Detect which cell encompasses the target text, then output its [x, y] center coordinate. 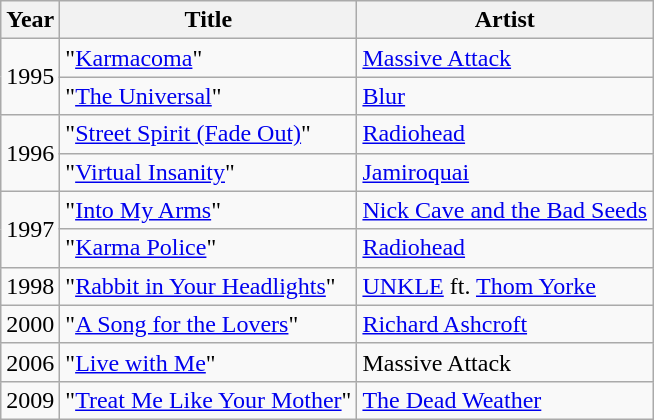
UNKLE ft. Thom Yorke [505, 286]
1996 [30, 153]
Artist [505, 20]
"Virtual Insanity" [208, 172]
"Treat Me Like Your Mother" [208, 400]
The Dead Weather [505, 400]
Nick Cave and the Bad Seeds [505, 210]
"Rabbit in Your Headlights" [208, 286]
1997 [30, 229]
Blur [505, 96]
2009 [30, 400]
Title [208, 20]
"Karmacoma" [208, 58]
"Into My Arms" [208, 210]
"A Song for the Lovers" [208, 324]
"Street Spirit (Fade Out)" [208, 134]
Year [30, 20]
2006 [30, 362]
"The Universal" [208, 96]
"Karma Police" [208, 248]
1995 [30, 77]
Richard Ashcroft [505, 324]
2000 [30, 324]
Jamiroquai [505, 172]
1998 [30, 286]
"Live with Me" [208, 362]
